Provide the [X, Y] coordinate of the cell's center where the given text is located.  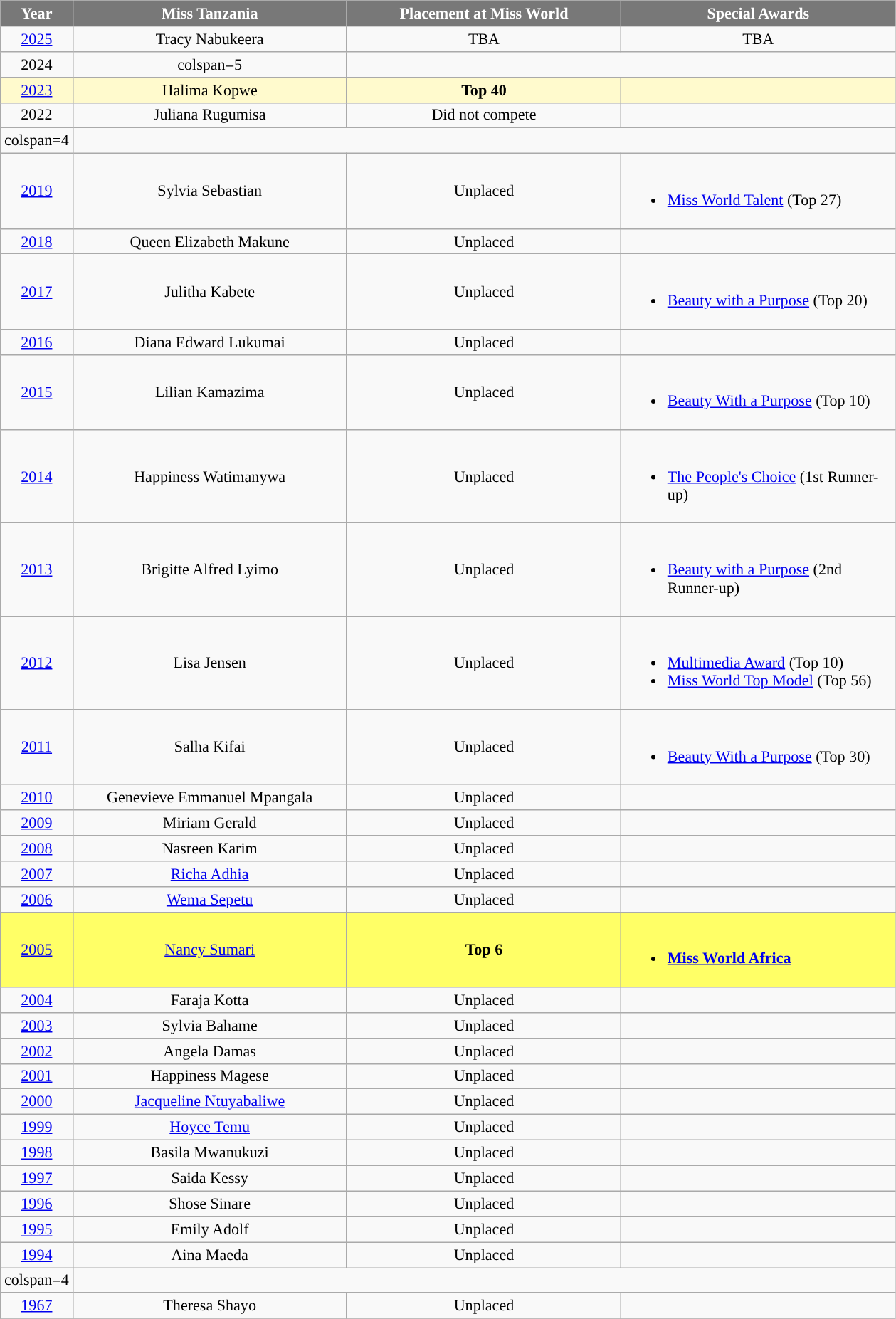
Beauty With a Purpose (Top 30) [759, 746]
Shose Sinare [209, 1204]
Lilian Kamazima [209, 392]
2023 [37, 90]
Tracy Nabukeera [209, 38]
Miss Tanzania [209, 13]
2011 [37, 746]
Year [37, 13]
2007 [37, 873]
2012 [37, 662]
Aina Maeda [209, 1254]
Sylvia Sebastian [209, 191]
2009 [37, 823]
Sylvia Bahame [209, 1025]
1999 [37, 1127]
Multimedia Award (Top 10)Miss World Top Model (Top 56) [759, 662]
2001 [37, 1076]
2006 [37, 899]
Genevieve Emmanuel Mpangala [209, 797]
The People's Choice (1st Runner-up) [759, 475]
1994 [37, 1254]
2010 [37, 797]
2017 [37, 292]
Miriam Gerald [209, 823]
Nasreen Karim [209, 848]
Wema Sepetu [209, 899]
Did not compete [484, 115]
2018 [37, 241]
Halima Kopwe [209, 90]
Theresa Shayo [209, 1305]
Miss World Africa [759, 950]
Queen Elizabeth Makune [209, 241]
2019 [37, 191]
Richa Adhia [209, 873]
2016 [37, 342]
Beauty with a Purpose (Top 20) [759, 292]
Placement at Miss World [484, 13]
2002 [37, 1051]
2025 [37, 38]
Diana Edward Lukumai [209, 342]
2022 [37, 115]
1997 [37, 1178]
Salha Kifai [209, 746]
2000 [37, 1102]
1996 [37, 1204]
Lisa Jensen [209, 662]
Miss World Talent (Top 27) [759, 191]
1998 [37, 1152]
Angela Damas [209, 1051]
Top 6 [484, 950]
Brigitte Alfred Lyimo [209, 569]
2013 [37, 569]
1967 [37, 1305]
Juliana Rugumisa [209, 115]
2003 [37, 1025]
colspan=5 [209, 64]
Basila Mwanukuzi [209, 1152]
2008 [37, 848]
Top 40 [484, 90]
Special Awards [759, 13]
Beauty With a Purpose (Top 10) [759, 392]
Nancy Sumari [209, 950]
Happiness Magese [209, 1076]
Julitha Kabete [209, 292]
2024 [37, 64]
Faraja Kotta [209, 999]
Jacqueline Ntuyabaliwe [209, 1102]
2005 [37, 950]
Hoyce Temu [209, 1127]
2004 [37, 999]
2014 [37, 475]
Happiness Watimanywa [209, 475]
Beauty with a Purpose (2nd Runner-up) [759, 569]
2015 [37, 392]
Emily Adolf [209, 1229]
1995 [37, 1229]
Saida Kessy [209, 1178]
